Provide the (X, Y) coordinate of the cell's center where the given text is located.  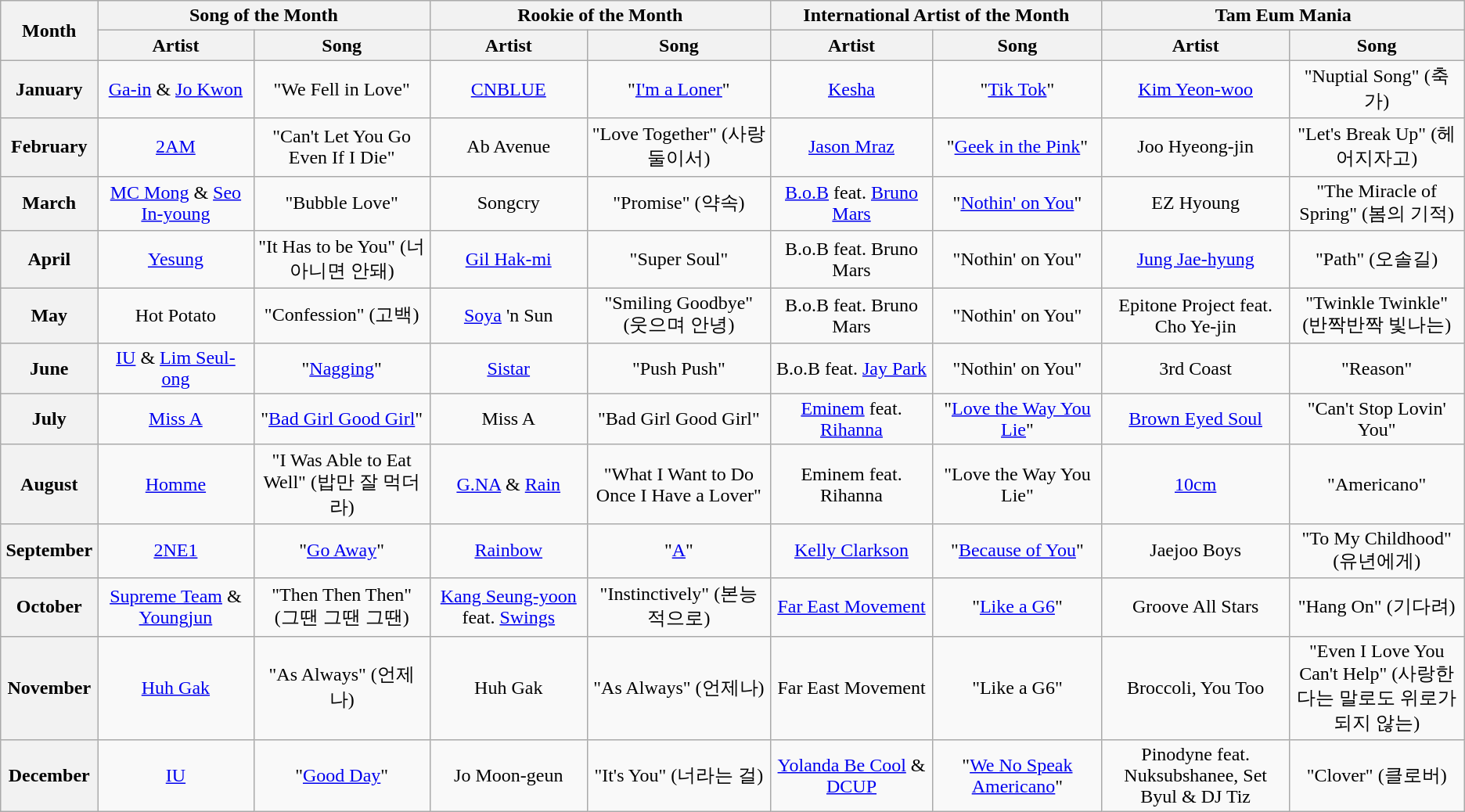
Kang Seung-yoon feat. Swings (509, 607)
May (49, 316)
Supreme Team & Youngjun (175, 607)
"Reason" (1377, 368)
"We No Speak Americano" (1017, 776)
"Push Push" (679, 368)
Ga-in & Jo Kwon (175, 89)
"Can't Let You Go Even If I Die" (341, 147)
Sistar (509, 368)
Rookie of the Month (599, 16)
MC Mong & Seo In-young (175, 203)
"Instinctively" (본능적으로) (679, 607)
IU & Lim Seul-ong (175, 368)
Song of the Month (264, 16)
"Promise" (약속) (679, 203)
"Let's Break Up" (헤어지자고) (1377, 147)
2NE1 (175, 551)
Jo Moon-geun (509, 776)
March (49, 203)
September (49, 551)
December (49, 776)
"Nuptial Song" (축가) (1377, 89)
3rd Coast (1196, 368)
"Then Then Then" (그땐 그땐 그땐) (341, 607)
"To My Childhood" (유년에게) (1377, 551)
"Americano" (1377, 483)
"Hang On" (기다려) (1377, 607)
"It's You" (너라는 걸) (679, 776)
"I'm a Loner" (679, 89)
"Nagging" (341, 368)
October (49, 607)
Kelly Clarkson (851, 551)
"Twinkle Twinkle" (반짝반짝 빛나는) (1377, 316)
"Confession" (고백) (341, 316)
"Clover" (클로버) (1377, 776)
10cm (1196, 483)
"Good Day" (341, 776)
"Super Soul" (679, 260)
August (49, 483)
Joo Hyeong-jin (1196, 147)
"It Has to be You" (너 아니면 안돼) (341, 260)
November (49, 688)
"Because of You" (1017, 551)
Homme (175, 483)
Yesung (175, 260)
IU (175, 776)
Kim Yeon-woo (1196, 89)
February (49, 147)
"The Miracle of Spring" (봄의 기적) (1377, 203)
July (49, 419)
April (49, 260)
Yolanda Be Cool & DCUP (851, 776)
Hot Potato (175, 316)
EZ Hyoung (1196, 203)
Jung Jae-hyung (1196, 260)
January (49, 89)
"Smiling Goodbye" (웃으며 안녕) (679, 316)
June (49, 368)
"Geek in the Pink" (1017, 147)
"A" (679, 551)
Pinodyne feat. Nuksubshanee, Set Byul & DJ Tiz (1196, 776)
"Path" (오솔길) (1377, 260)
B.o.B feat. Jay Park (851, 368)
Songcry (509, 203)
Kesha (851, 89)
Jaejoo Boys (1196, 551)
Tam Eum Mania (1283, 16)
Soya 'n Sun (509, 316)
Broccoli, You Too (1196, 688)
Ab Avenue (509, 147)
"Go Away" (341, 551)
"Bubble Love" (341, 203)
CNBLUE (509, 89)
"We Fell in Love" (341, 89)
Gil Hak-mi (509, 260)
Jason Mraz (851, 147)
"Love Together" (사랑 둘이서) (679, 147)
"Even I Love You Can't Help" (사랑한다는 말로도 위로가 되지 않는) (1377, 688)
2AM (175, 147)
Month (49, 31)
G.NA & Rain (509, 483)
"Can't Stop Lovin' You" (1377, 419)
International Artist of the Month (936, 16)
Rainbow (509, 551)
"Tik Tok" (1017, 89)
Epitone Project feat. Cho Ye-jin (1196, 316)
Brown Eyed Soul (1196, 419)
"What I Want to Do Once I Have a Lover" (679, 483)
Groove All Stars (1196, 607)
"I Was Able to Eat Well" (밥만 잘 먹더라) (341, 483)
